Locate the cell with the specified text and output its (X, Y) center coordinate. 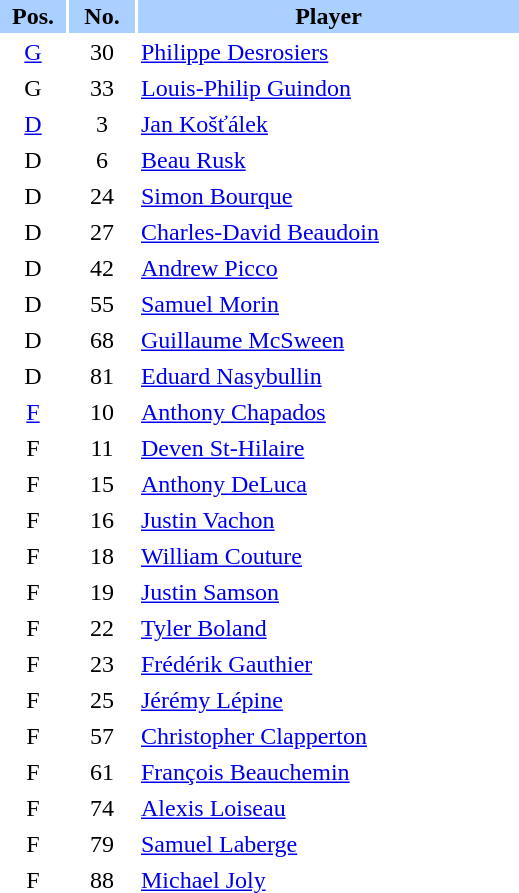
24 (102, 196)
23 (102, 664)
Philippe Desrosiers (328, 52)
22 (102, 628)
18 (102, 556)
François Beauchemin (328, 772)
Charles-David Beaudoin (328, 232)
Samuel Morin (328, 304)
Simon Bourque (328, 196)
Player (328, 16)
Deven St-Hilaire (328, 448)
Louis-Philip Guindon (328, 88)
Frédérik Gauthier (328, 664)
55 (102, 304)
Beau Rusk (328, 160)
Guillaume McSween (328, 340)
William Couture (328, 556)
Jan Košťálek (328, 124)
Christopher Clapperton (328, 736)
Anthony DeLuca (328, 484)
3 (102, 124)
Alexis Loiseau (328, 808)
33 (102, 88)
81 (102, 376)
16 (102, 520)
30 (102, 52)
Anthony Chapados (328, 412)
19 (102, 592)
11 (102, 448)
57 (102, 736)
61 (102, 772)
42 (102, 268)
25 (102, 700)
Tyler Boland (328, 628)
Andrew Picco (328, 268)
27 (102, 232)
10 (102, 412)
Samuel Laberge (328, 844)
15 (102, 484)
Pos. (33, 16)
79 (102, 844)
6 (102, 160)
No. (102, 16)
Justin Samson (328, 592)
68 (102, 340)
74 (102, 808)
Justin Vachon (328, 520)
Eduard Nasybullin (328, 376)
Jérémy Lépine (328, 700)
